Search for the cell housing the specified text and yield its (X, Y) center coordinate. 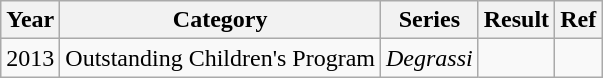
Ref (578, 20)
Degrassi (430, 58)
2013 (30, 58)
Result (516, 20)
Series (430, 20)
Year (30, 20)
Category (220, 20)
Outstanding Children's Program (220, 58)
